For the text-containing cell, return its midpoint in [X, Y] coordinate format. 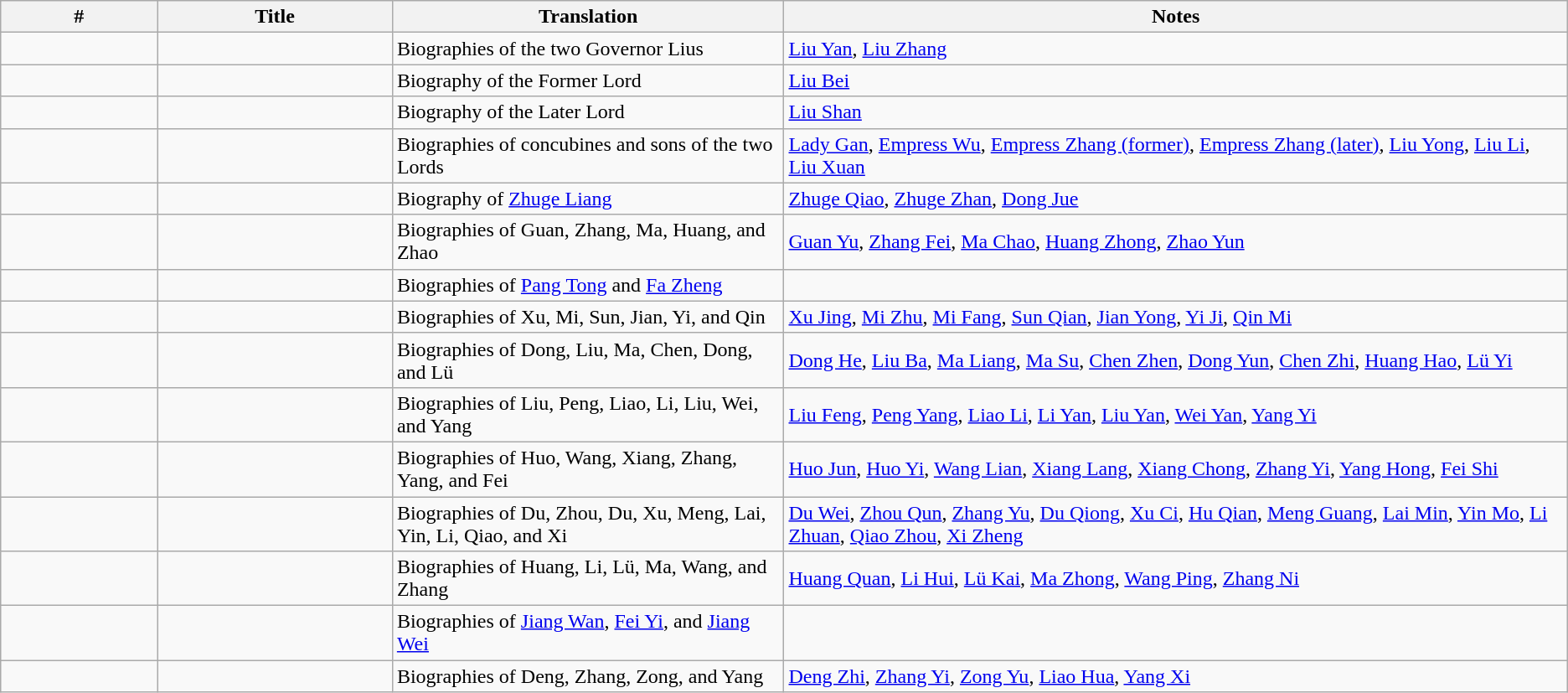
Biographies of Dong, Liu, Ma, Chen, Dong, and Lü [588, 360]
Liu Yan, Liu Zhang [1176, 49]
Notes [1176, 17]
Zhuge Qiao, Zhuge Zhan, Dong Jue [1176, 199]
Huang Quan, Li Hui, Lü Kai, Ma Zhong, Wang Ping, Zhang Ni [1176, 578]
Liu Shan [1176, 112]
# [79, 17]
Biographies of Huang, Li, Lü, Ma, Wang, and Zhang [588, 578]
Biographies of the two Governor Lius [588, 49]
Translation [588, 17]
Biographies of Liu, Peng, Liao, Li, Liu, Wei, and Yang [588, 414]
Biographies of Huo, Wang, Xiang, Zhang, Yang, and Fei [588, 469]
Biography of the Former Lord [588, 80]
Biographies of Du, Zhou, Du, Xu, Meng, Lai, Yin, Li, Qiao, and Xi [588, 523]
Biographies of Guan, Zhang, Ma, Huang, and Zhao [588, 241]
Dong He, Liu Ba, Ma Liang, Ma Su, Chen Zhen, Dong Yun, Chen Zhi, Huang Hao, Lü Yi [1176, 360]
Biographies of Pang Tong and Fa Zheng [588, 285]
Xu Jing, Mi Zhu, Mi Fang, Sun Qian, Jian Yong, Yi Ji, Qin Mi [1176, 317]
Biographies of Deng, Zhang, Zong, and Yang [588, 676]
Lady Gan, Empress Wu, Empress Zhang (former), Empress Zhang (later), Liu Yong, Liu Li, Liu Xuan [1176, 156]
Biographies of concubines and sons of the two Lords [588, 156]
Deng Zhi, Zhang Yi, Zong Yu, Liao Hua, Yang Xi [1176, 676]
Guan Yu, Zhang Fei, Ma Chao, Huang Zhong, Zhao Yun [1176, 241]
Liu Bei [1176, 80]
Biographies of Jiang Wan, Fei Yi, and Jiang Wei [588, 634]
Biography of Zhuge Liang [588, 199]
Du Wei, Zhou Qun, Zhang Yu, Du Qiong, Xu Ci, Hu Qian, Meng Guang, Lai Min, Yin Mo, Li Zhuan, Qiao Zhou, Xi Zheng [1176, 523]
Biographies of Xu, Mi, Sun, Jian, Yi, and Qin [588, 317]
Biography of the Later Lord [588, 112]
Huo Jun, Huo Yi, Wang Lian, Xiang Lang, Xiang Chong, Zhang Yi, Yang Hong, Fei Shi [1176, 469]
Title [275, 17]
Liu Feng, Peng Yang, Liao Li, Li Yan, Liu Yan, Wei Yan, Yang Yi [1176, 414]
